Determine the [X, Y] coordinate at the center of the cell enclosing the given text.  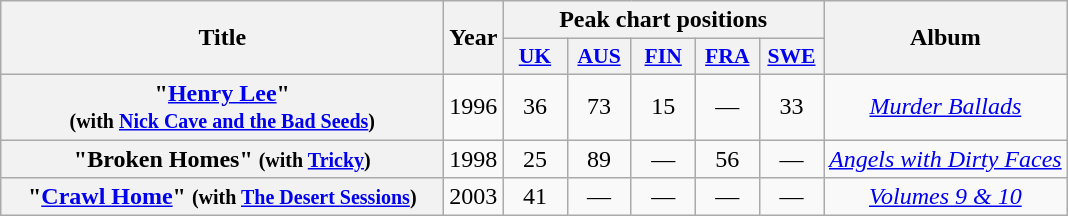
36 [535, 106]
Peak chart positions [664, 20]
SWE [791, 57]
Murder Ballads [946, 106]
33 [791, 106]
AUS [599, 57]
"Broken Homes" (with Tricky) [222, 159]
2003 [474, 197]
FIN [663, 57]
FRA [727, 57]
56 [727, 159]
25 [535, 159]
15 [663, 106]
Year [474, 38]
"Crawl Home" (with The Desert Sessions) [222, 197]
89 [599, 159]
UK [535, 57]
1998 [474, 159]
Volumes 9 & 10 [946, 197]
73 [599, 106]
Angels with Dirty Faces [946, 159]
"Henry Lee"(with Nick Cave and the Bad Seeds) [222, 106]
Album [946, 38]
41 [535, 197]
Title [222, 38]
1996 [474, 106]
